Extract the [X, Y] coordinate from the center of the cell holding the provided text.  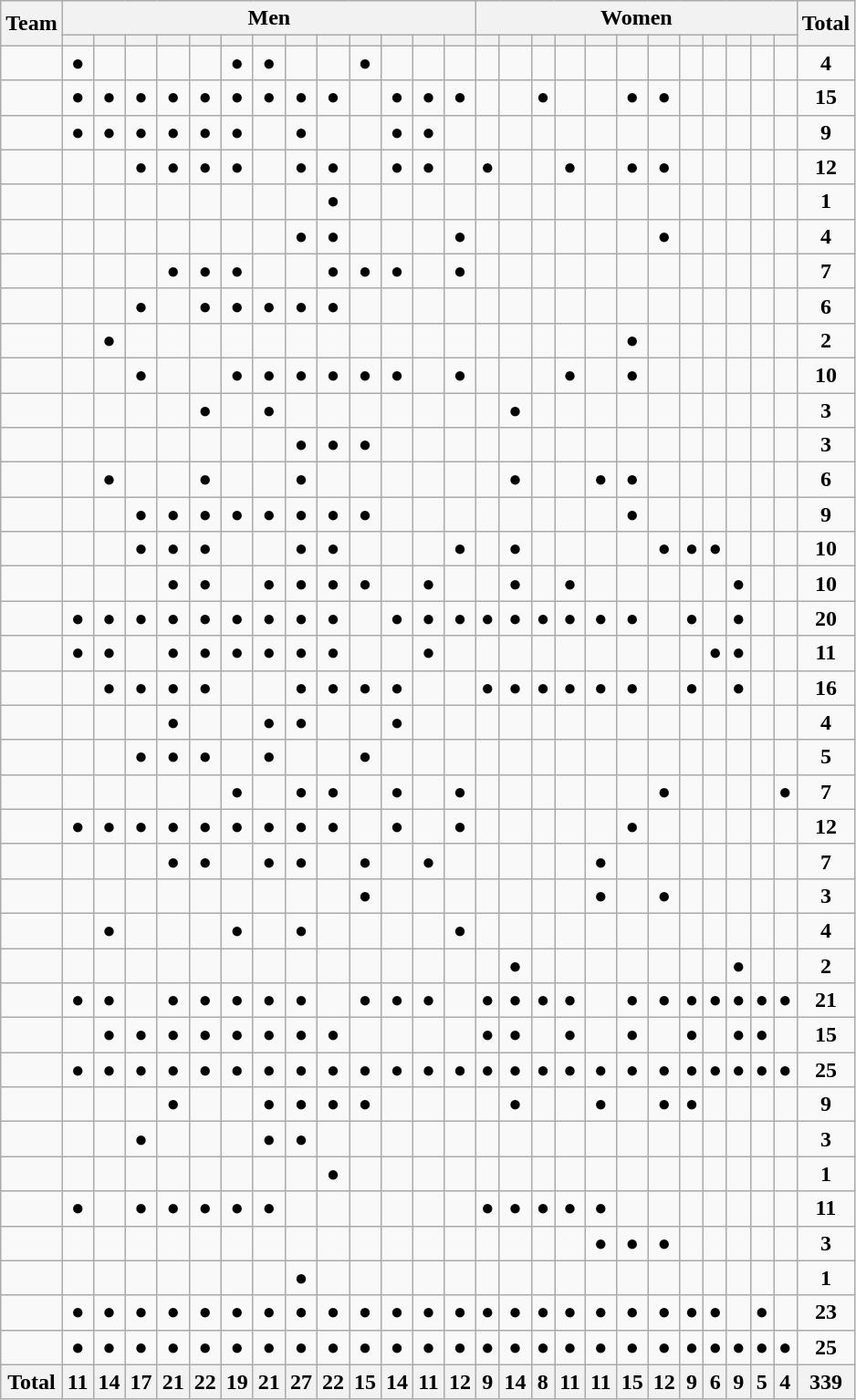
Team [32, 24]
16 [826, 688]
23 [826, 1312]
20 [826, 618]
19 [237, 1382]
Women [636, 18]
27 [301, 1382]
339 [826, 1382]
17 [141, 1382]
8 [543, 1382]
Men [268, 18]
